Return the (x, y) coordinate for the center point of the cell that contains the specified text.  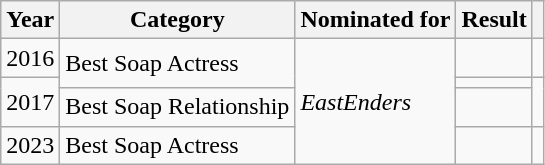
Result (494, 20)
EastEnders (376, 102)
Nominated for (376, 20)
2016 (30, 58)
Category (178, 20)
2023 (30, 145)
Year (30, 20)
Best Soap Relationship (178, 107)
2017 (30, 102)
